Detect which cell encompasses the target text, then output its (X, Y) center coordinate. 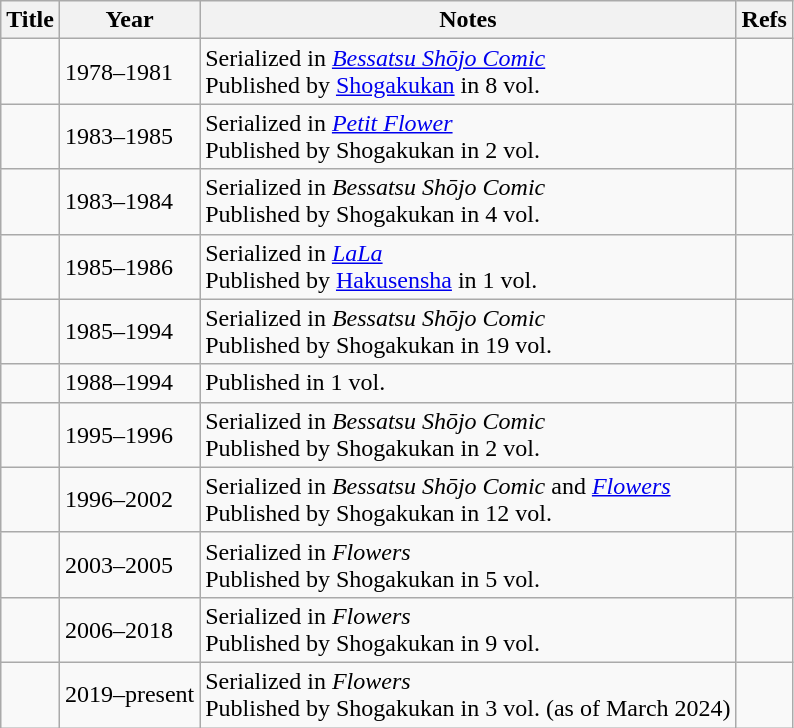
2006–2018 (129, 630)
1983–1985 (129, 136)
Serialized in FlowersPublished by Shogakukan in 9 vol. (468, 630)
1978–1981 (129, 72)
Published in 1 vol. (468, 383)
Serialized in LaLaPublished by Hakusensha in 1 vol. (468, 266)
Serialized in Bessatsu Shōjo ComicPublished by Shogakukan in 2 vol. (468, 434)
Serialized in FlowersPublished by Shogakukan in 5 vol. (468, 564)
Serialized in Bessatsu Shōjo Comic and FlowersPublished by Shogakukan in 12 vol. (468, 500)
Year (129, 20)
Serialized in Petit FlowerPublished by Shogakukan in 2 vol. (468, 136)
1985–1986 (129, 266)
1988–1994 (129, 383)
Title (30, 20)
Serialized in Bessatsu Shōjo ComicPublished by Shogakukan in 4 vol. (468, 202)
1996–2002 (129, 500)
Serialized in Bessatsu Shōjo ComicPublished by Shogakukan in 19 vol. (468, 332)
Serialized in FlowersPublished by Shogakukan in 3 vol. (as of March 2024) (468, 694)
2003–2005 (129, 564)
Notes (468, 20)
2019–present (129, 694)
1985–1994 (129, 332)
1995–1996 (129, 434)
Serialized in Bessatsu Shōjo ComicPublished by Shogakukan in 8 vol. (468, 72)
Refs (764, 20)
1983–1984 (129, 202)
